For the text-containing cell, return its midpoint in (X, Y) coordinate format. 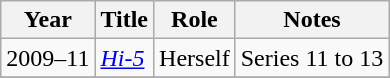
Hi-5 (124, 58)
Year (48, 20)
Role (195, 20)
Title (124, 20)
2009–11 (48, 58)
Herself (195, 58)
Series 11 to 13 (312, 58)
Notes (312, 20)
